Locate the cell with the specified text and output its [X, Y] center coordinate. 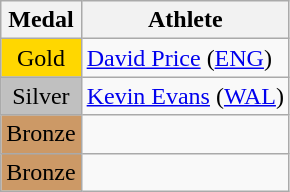
Kevin Evans (WAL) [185, 96]
Medal [41, 20]
Athlete [185, 20]
Silver [41, 96]
Gold [41, 58]
David Price (ENG) [185, 58]
